Scan for the cell matching the given text and deliver its [X, Y] coordinate at center. 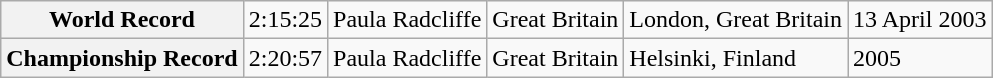
Championship Record [122, 58]
2:15:25 [285, 20]
2005 [920, 58]
Helsinki, Finland [736, 58]
13 April 2003 [920, 20]
London, Great Britain [736, 20]
2:20:57 [285, 58]
World Record [122, 20]
